For the text-containing cell, return its midpoint in [X, Y] coordinate format. 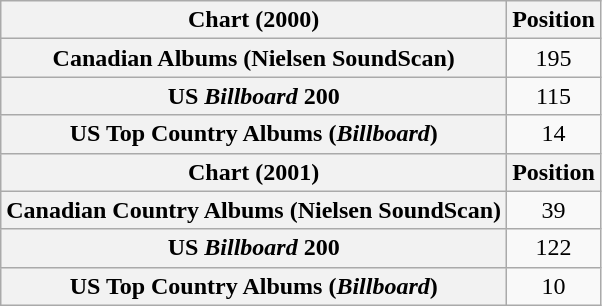
115 [554, 96]
39 [554, 210]
14 [554, 134]
Chart (2000) [254, 20]
Chart (2001) [254, 172]
195 [554, 58]
Canadian Country Albums (Nielsen SoundScan) [254, 210]
10 [554, 286]
122 [554, 248]
Canadian Albums (Nielsen SoundScan) [254, 58]
